Extract the (x, y) coordinate from the center of the cell holding the provided text.  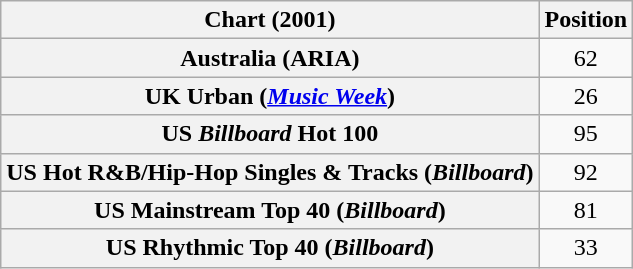
US Mainstream Top 40 (Billboard) (270, 210)
Chart (2001) (270, 20)
Australia (ARIA) (270, 58)
26 (586, 96)
US Rhythmic Top 40 (Billboard) (270, 248)
UK Urban (Music Week) (270, 96)
Position (586, 20)
92 (586, 172)
62 (586, 58)
US Hot R&B/Hip-Hop Singles & Tracks (Billboard) (270, 172)
US Billboard Hot 100 (270, 134)
95 (586, 134)
81 (586, 210)
33 (586, 248)
